Detect which cell encompasses the target text, then output its (X, Y) center coordinate. 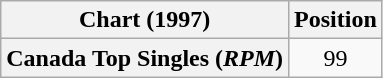
99 (336, 58)
Position (336, 20)
Canada Top Singles (RPM) (145, 58)
Chart (1997) (145, 20)
